For the text-containing cell, return its midpoint in [X, Y] coordinate format. 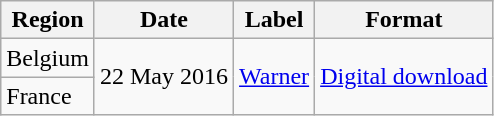
France [48, 96]
Region [48, 20]
Date [164, 20]
Digital download [404, 77]
22 May 2016 [164, 77]
Warner [274, 77]
Label [274, 20]
Format [404, 20]
Belgium [48, 58]
